For the text-containing cell, return its midpoint in (x, y) coordinate format. 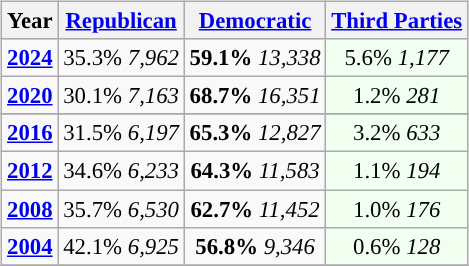
2016 (30, 133)
35.7% 6,530 (121, 209)
Third Parties (397, 21)
Democratic (255, 21)
30.1% 7,163 (121, 96)
68.7% 16,351 (255, 96)
2012 (30, 171)
62.7% 11,452 (255, 209)
65.3% 12,827 (255, 133)
42.1% 6,925 (121, 246)
64.3% 11,583 (255, 171)
2004 (30, 246)
Republican (121, 21)
5.6% 1,177 (397, 58)
2020 (30, 96)
35.3% 7,962 (121, 58)
1.2% 281 (397, 96)
56.8% 9,346 (255, 246)
Year (30, 21)
34.6% 6,233 (121, 171)
2024 (30, 58)
59.1% 13,338 (255, 58)
31.5% 6,197 (121, 133)
1.1% 194 (397, 171)
3.2% 633 (397, 133)
0.6% 128 (397, 246)
1.0% 176 (397, 209)
2008 (30, 209)
